Find where the given text appears and provide that cell's center as (X, Y) coordinate. 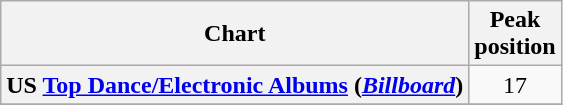
Chart (235, 34)
17 (515, 85)
Peakposition (515, 34)
US Top Dance/Electronic Albums (Billboard) (235, 85)
